Locate the cell with the specified text and output its (X, Y) center coordinate. 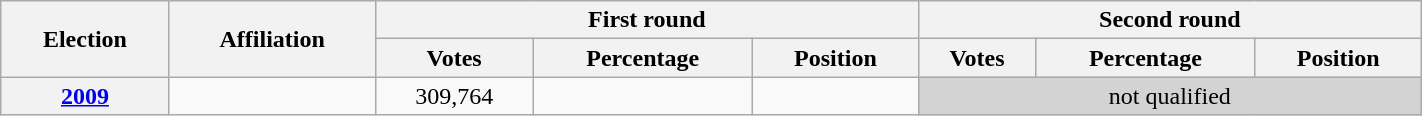
309,764 (454, 96)
Election (85, 39)
First round (646, 20)
Second round (1170, 20)
2009 (85, 96)
not qualified (1170, 96)
Affiliation (272, 39)
